Provide the [x, y] coordinate of the cell's center where the given text is located.  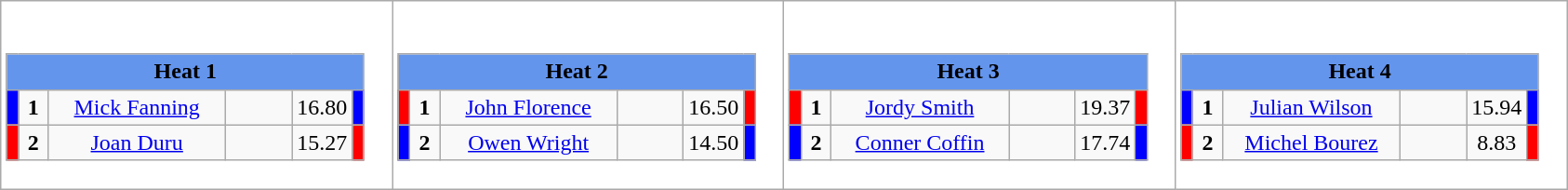
Mick Fanning [138, 107]
Michel Bourez [1311, 142]
Jordy Smith [921, 107]
16.80 [322, 107]
Joan Duru [138, 142]
Heat 4 1 Julian Wilson 15.94 2 Michel Bourez 8.83 [1371, 95]
Julian Wilson [1311, 107]
Heat 4 [1360, 72]
16.50 [714, 107]
John Florence [528, 107]
8.83 [1497, 142]
Heat 1 [185, 72]
Heat 1 1 Mick Fanning 16.80 2 Joan Duru 15.27 [197, 95]
Conner Coffin [921, 142]
Owen Wright [528, 142]
19.37 [1105, 107]
Heat 3 1 Jordy Smith 19.37 2 Conner Coffin 17.74 [980, 95]
17.74 [1105, 142]
15.94 [1497, 107]
Heat 2 [577, 72]
15.27 [322, 142]
14.50 [714, 142]
Heat 2 1 John Florence 16.50 2 Owen Wright 14.50 [588, 95]
Heat 3 [968, 72]
